From the cell containing the given text, extract its center point as (x, y) coordinate. 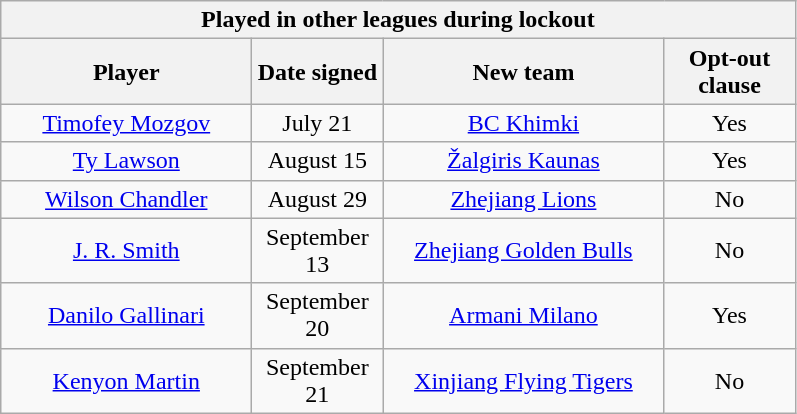
August 29 (318, 199)
Opt-out clause (730, 72)
Xinjiang Flying Tigers (524, 380)
New team (524, 72)
Žalgiris Kaunas (524, 161)
J. R. Smith (126, 250)
Timofey Mozgov (126, 123)
Kenyon Martin (126, 380)
Zhejiang Golden Bulls (524, 250)
September 13 (318, 250)
September 21 (318, 380)
BC Khimki (524, 123)
Armani Milano (524, 316)
Played in other leagues during lockout (398, 20)
Date signed (318, 72)
Wilson Chandler (126, 199)
Player (126, 72)
July 21 (318, 123)
Zhejiang Lions (524, 199)
Danilo Gallinari (126, 316)
September 20 (318, 316)
Ty Lawson (126, 161)
August 15 (318, 161)
